Return [X, Y] of the center of cell containing provided text 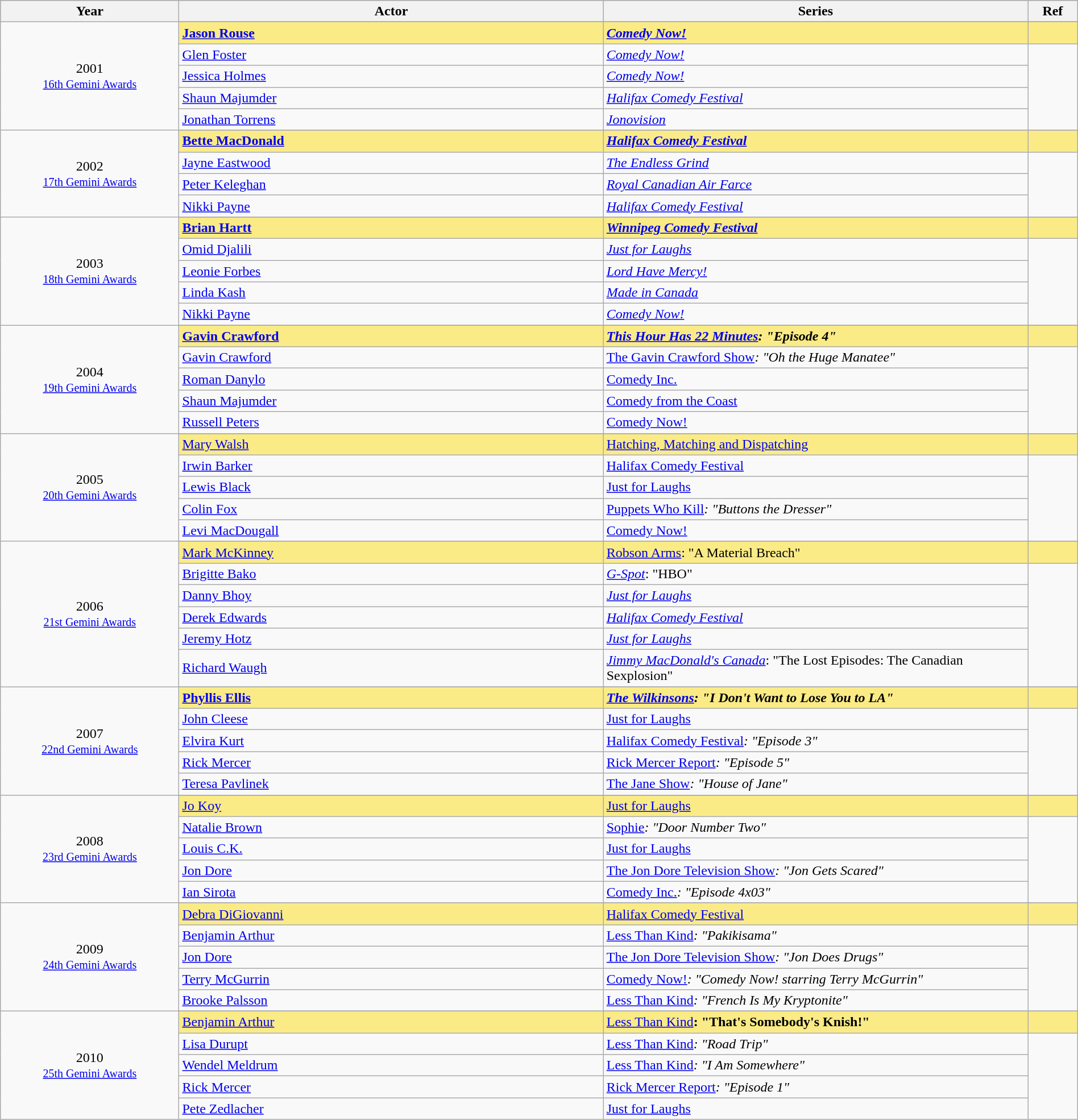
John Cleese [391, 719]
Year [90, 11]
Russell Peters [391, 422]
2003 18th Gemini Awards [90, 271]
Linda Kash [391, 293]
Ian Sirota [391, 892]
Mary Walsh [391, 444]
This Hour Has 22 Minutes: "Episode 4" [815, 336]
Phyllis Ellis [391, 698]
The Gavin Crawford Show: "Oh the Huge Manatee" [815, 358]
Jason Rouse [391, 33]
Danny Bhoy [391, 595]
Jeremy Hotz [391, 639]
Colin Fox [391, 509]
G-Spot: "HBO" [815, 574]
Hatching, Matching and Dispatching [815, 444]
2005 20th Gemini Awards [90, 487]
Comedy Inc.: "Episode 4x03" [815, 892]
Robson Arms: "A Material Breach" [815, 552]
Jo Koy [391, 806]
Lord Have Mercy! [815, 271]
Less Than Kind: "French Is My Kryptonite" [815, 1001]
Levi MacDougall [391, 530]
Brooke Palsson [391, 1001]
2002 17th Gemini Awards [90, 173]
Peter Keleghan [391, 184]
The Wilkinsons: "I Don't Want to Lose You to LA" [815, 698]
2007 22nd Gemini Awards [90, 741]
Leonie Forbes [391, 271]
Made in Canada [815, 293]
Brian Hartt [391, 227]
Pete Zedlacher [391, 1109]
2004 19th Gemini Awards [90, 379]
Richard Waugh [391, 669]
Jonovision [815, 119]
Jimmy MacDonald's Canada: "The Lost Episodes: The Canadian Sexplosion" [815, 669]
Brigitte Bako [391, 574]
Terry McGurrin [391, 978]
Comedy from the Coast [815, 401]
Series [815, 11]
Puppets Who Kill: "Buttons the Dresser" [815, 509]
Jonathan Torrens [391, 119]
Winnipeg Comedy Festival [815, 227]
2010 25th Gemini Awards [90, 1065]
Jessica Holmes [391, 76]
Teresa Pavlinek [391, 784]
Roman Danylo [391, 379]
The Endless Grind [815, 163]
Elvira Kurt [391, 741]
Rick Mercer Report: "Episode 5" [815, 762]
Natalie Brown [391, 827]
Lewis Black [391, 487]
2008 23rd Gemini Awards [90, 849]
Lisa Durupt [391, 1044]
Derek Edwards [391, 617]
Omid Djalili [391, 249]
Jayne Eastwood [391, 163]
Bette MacDonald [391, 141]
Royal Canadian Air Farce [815, 184]
Mark McKinney [391, 552]
Less Than Kind: "Road Trip" [815, 1044]
Glen Foster [391, 55]
Actor [391, 11]
The Jane Show: "House of Jane" [815, 784]
2006 21st Gemini Awards [90, 614]
Comedy Inc. [815, 379]
Less Than Kind: "I Am Somewhere" [815, 1065]
The Jon Dore Television Show: "Jon Does Drugs" [815, 957]
Irwin Barker [391, 466]
Halifax Comedy Festival: "Episode 3" [815, 741]
Less Than Kind: "That's Somebody's Knish!" [815, 1022]
Rick Mercer Report: "Episode 1" [815, 1087]
Wendel Meldrum [391, 1065]
Debra DiGiovanni [391, 914]
Sophie: "Door Number Two" [815, 827]
Comedy Now!: "Comedy Now! starring Terry McGurrin" [815, 978]
Louis C.K. [391, 849]
Ref [1053, 11]
The Jon Dore Television Show: "Jon Gets Scared" [815, 870]
Less Than Kind: "Pakikisama" [815, 935]
2001 16th Gemini Awards [90, 76]
2009 24th Gemini Awards [90, 957]
